Find where the given text appears and provide that cell's center as (x, y) coordinate. 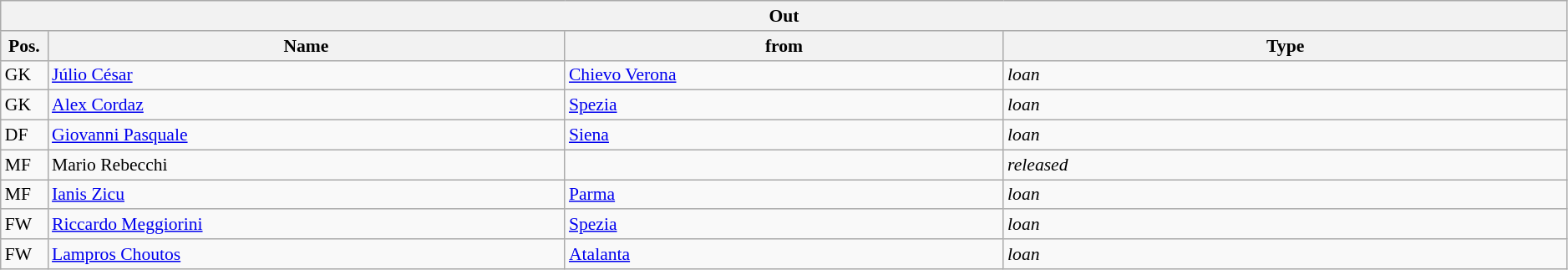
Ianis Zicu (306, 195)
Chievo Verona (784, 75)
Alex Cordaz (306, 105)
Parma (784, 195)
released (1285, 165)
Mario Rebecchi (306, 165)
Atalanta (784, 254)
Out (784, 16)
Júlio César (306, 75)
Siena (784, 135)
from (784, 46)
Type (1285, 46)
Giovanni Pasquale (306, 135)
Riccardo Meggiorini (306, 225)
Pos. (24, 46)
Name (306, 46)
Lampros Choutos (306, 254)
DF (24, 135)
